For the text-containing cell, return its midpoint in (X, Y) coordinate format. 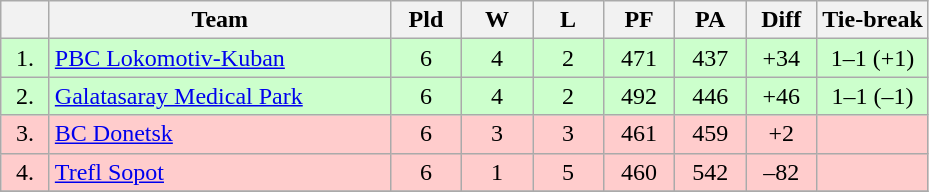
471 (640, 58)
1 (496, 172)
1–1 (+1) (873, 58)
+34 (782, 58)
5 (568, 172)
Pld (426, 20)
459 (710, 134)
BC Donetsk (220, 134)
3. (26, 134)
460 (640, 172)
PBC Lokomotiv-Kuban (220, 58)
437 (710, 58)
Diff (782, 20)
446 (710, 96)
2. (26, 96)
492 (640, 96)
L (568, 20)
542 (710, 172)
–82 (782, 172)
+2 (782, 134)
Tie-break (873, 20)
PF (640, 20)
1. (26, 58)
Team (220, 20)
461 (640, 134)
+46 (782, 96)
W (496, 20)
1–1 (–1) (873, 96)
PA (710, 20)
Galatasaray Medical Park (220, 96)
4. (26, 172)
Trefl Sopot (220, 172)
